Capture the cell that displays the provided text and extract its (X, Y) central coordinate. 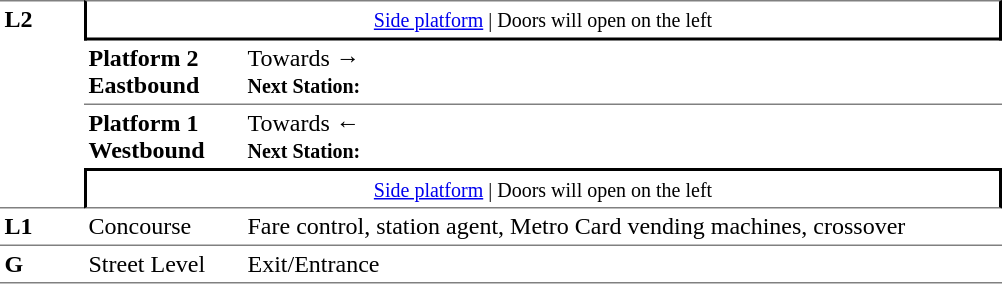
Fare control, station agent, Metro Card vending machines, crossover (622, 226)
G (42, 264)
Concourse (164, 226)
L1 (42, 226)
Towards ← Next Station: (622, 136)
Exit/Entrance (622, 264)
Towards → Next Station: (622, 72)
Platform 1Westbound (164, 136)
Street Level (164, 264)
L2 (42, 104)
Platform 2Eastbound (164, 72)
